Find where the given text appears and provide that cell's center as [X, Y] coordinate. 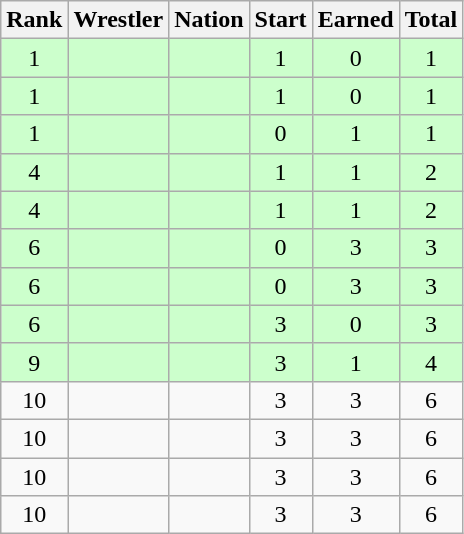
Wrestler [118, 20]
Rank [34, 20]
9 [34, 362]
Earned [356, 20]
Total [431, 20]
Start [280, 20]
Nation [209, 20]
